Output the [X, Y] coordinate of the center of the cell containing the given text.  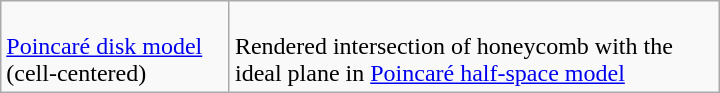
Poincaré disk model (cell-centered) [116, 47]
Rendered intersection of honeycomb with the ideal plane in Poincaré half-space model [474, 47]
